Extract the [x, y] coordinate from the center of the cell holding the provided text.  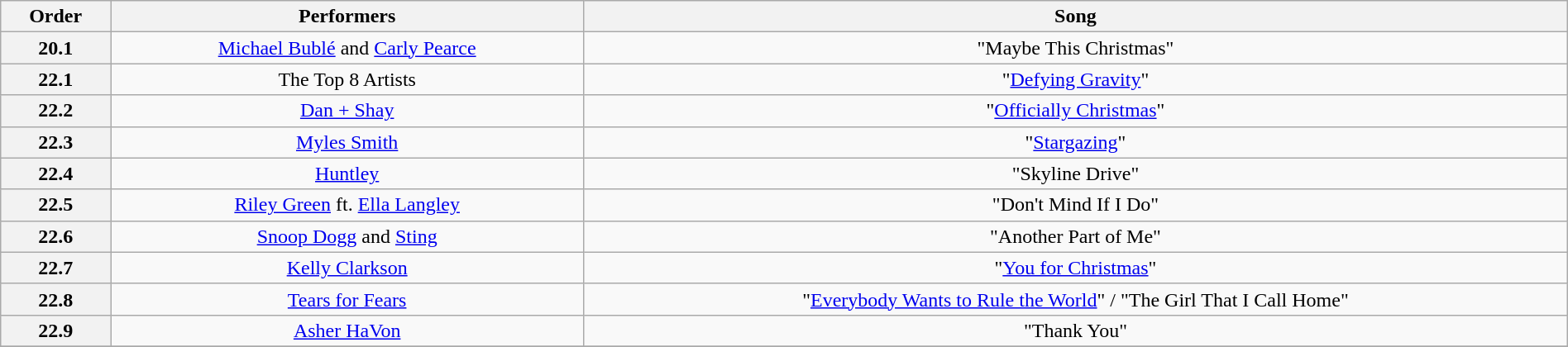
"Another Part of Me" [1076, 236]
Kelly Clarkson [347, 268]
Tears for Fears [347, 299]
22.6 [56, 236]
Dan + Shay [347, 111]
Song [1076, 17]
"Defying Gravity" [1076, 79]
22.2 [56, 111]
"Officially Christmas" [1076, 111]
22.9 [56, 330]
22.8 [56, 299]
"Don't Mind If I Do" [1076, 205]
Performers [347, 17]
22.1 [56, 79]
22.7 [56, 268]
"Maybe This Christmas" [1076, 48]
"Skyline Drive" [1076, 173]
The Top 8 Artists [347, 79]
Michael Bublé and Carly Pearce [347, 48]
Myles Smith [347, 142]
Huntley [347, 173]
22.4 [56, 173]
Order [56, 17]
"Thank You" [1076, 330]
"Stargazing" [1076, 142]
20.1 [56, 48]
Riley Green ft. Ella Langley [347, 205]
"You for Christmas" [1076, 268]
Snoop Dogg and Sting [347, 236]
"Everybody Wants to Rule the World" / "The Girl That I Call Home" [1076, 299]
22.5 [56, 205]
Asher HaVon [347, 330]
22.3 [56, 142]
